Extract the [x, y] coordinate from the center of the cell holding the provided text.  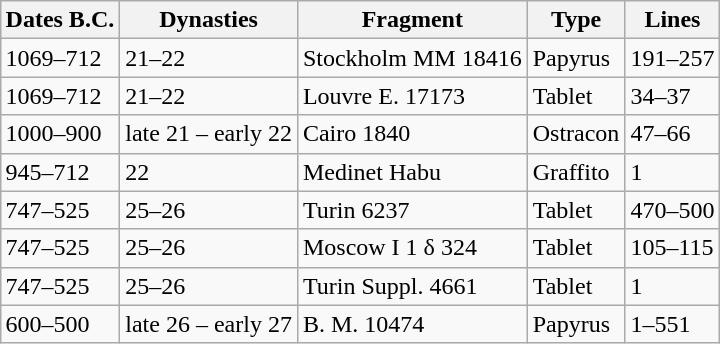
Turin 6237 [412, 210]
470–500 [672, 210]
Medinet Habu [412, 172]
Fragment [412, 20]
105–115 [672, 248]
Graffito [576, 172]
945–712 [60, 172]
Turin Suppl. 4661 [412, 286]
Dates B.C. [60, 20]
late 26 – early 27 [209, 324]
Lines [672, 20]
600–500 [60, 324]
Moscow I 1 δ 324 [412, 248]
1000–900 [60, 134]
Dynasties [209, 20]
191–257 [672, 58]
47–66 [672, 134]
1–551 [672, 324]
Cairo 1840 [412, 134]
Louvre E. 17173 [412, 96]
B. M. 10474 [412, 324]
late 21 – early 22 [209, 134]
34–37 [672, 96]
Ostracon [576, 134]
22 [209, 172]
Type [576, 20]
Stockholm MM 18416 [412, 58]
